Detect which cell encompasses the target text, then output its (x, y) center coordinate. 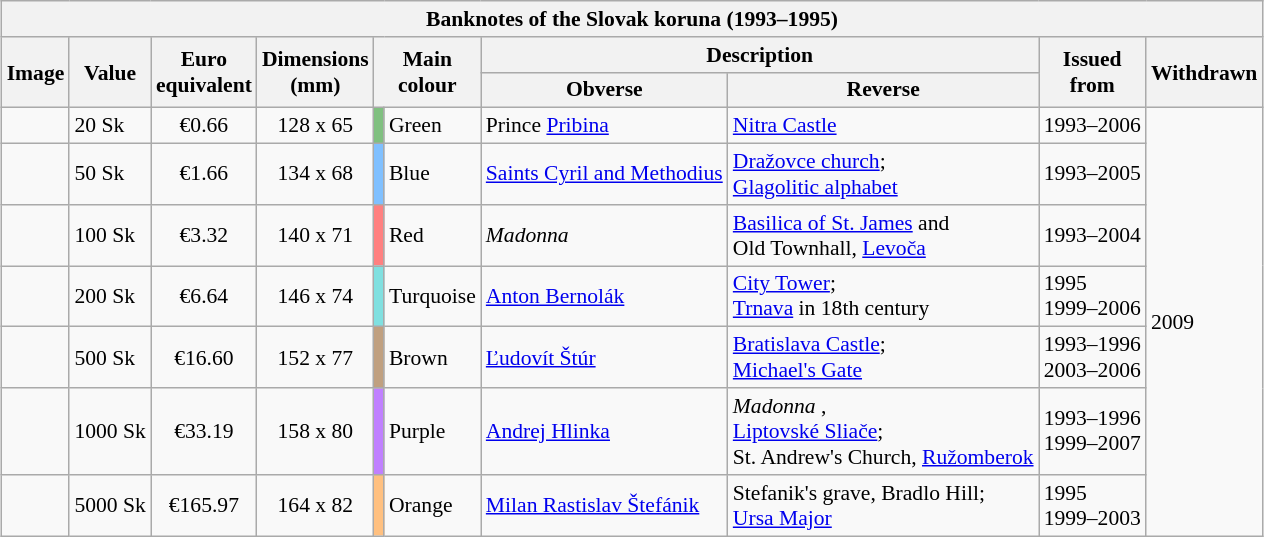
146 x 74 (316, 296)
Prince Pribina (604, 126)
Description (760, 54)
158 x 80 (316, 432)
100 Sk (110, 234)
1993–19961999–2007 (1092, 432)
152 x 77 (316, 358)
Nitra Castle (884, 126)
19951999–2003 (1092, 504)
Purple (432, 432)
20 Sk (110, 126)
Milan Rastislav Štefánik (604, 504)
1993–2004 (1092, 234)
Green (432, 126)
2009 (1204, 322)
50 Sk (110, 174)
€6.64 (204, 296)
Brown (432, 358)
1993–2006 (1092, 126)
Maincolour (428, 72)
Anton Bernolák (604, 296)
Euroequivalent (204, 72)
Orange (432, 504)
Banknotes of the Slovak koruna (1993–1995) (632, 19)
€165.97 (204, 504)
Blue (432, 174)
Dimensions(mm) (316, 72)
Reverse (884, 90)
134 x 68 (316, 174)
€33.19 (204, 432)
Issuedfrom (1092, 72)
Red (432, 234)
Value (110, 72)
€3.32 (204, 234)
Image (36, 72)
Madonna (604, 234)
Dražovce church;Glagolitic alphabet (884, 174)
5000 Sk (110, 504)
€0.66 (204, 126)
128 x 65 (316, 126)
1993–19962003–2006 (1092, 358)
Stefanik's grave, Bradlo Hill;Ursa Major (884, 504)
1993–2005 (1092, 174)
Withdrawn (1204, 72)
Basilica of St. James andOld Townhall, Levoča (884, 234)
140 x 71 (316, 234)
19951999–2006 (1092, 296)
Ľudovít Štúr (604, 358)
Madonna ,Liptovské Sliače;St. Andrew's Church, Ružomberok (884, 432)
Saints Cyril and Methodius (604, 174)
500 Sk (110, 358)
€16.60 (204, 358)
City Tower;Trnava in 18th century (884, 296)
€1.66 (204, 174)
Bratislava Castle;Michael's Gate (884, 358)
Obverse (604, 90)
200 Sk (110, 296)
164 x 82 (316, 504)
1000 Sk (110, 432)
Andrej Hlinka (604, 432)
Turquoise (432, 296)
